From the cell containing the given text, extract its center point as [X, Y] coordinate. 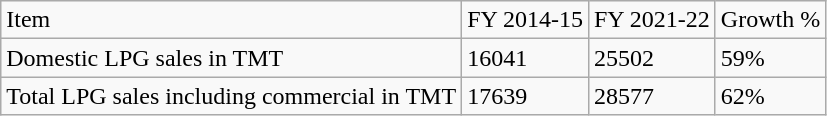
FY 2014-15 [526, 20]
Growth % [770, 20]
59% [770, 58]
Total LPG sales including commercial in TMT [232, 96]
62% [770, 96]
16041 [526, 58]
Item [232, 20]
17639 [526, 96]
28577 [652, 96]
25502 [652, 58]
FY 2021-22 [652, 20]
Domestic LPG sales in TMT [232, 58]
